Pinpoint the cell where the given text exists, returning its [x, y] midpoint coordinate. 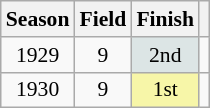
Finish [165, 19]
1929 [38, 55]
2nd [165, 55]
Season [38, 19]
1930 [38, 90]
Field [102, 19]
1st [165, 90]
